Locate the cell with the specified text and output its [x, y] center coordinate. 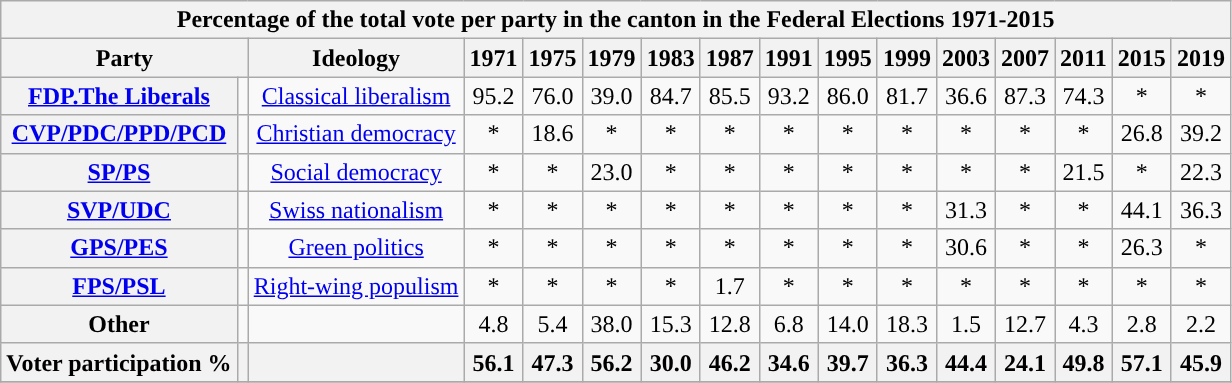
22.3 [1200, 172]
2.8 [1142, 324]
2019 [1200, 58]
12.8 [730, 324]
26.3 [1142, 248]
4.8 [494, 324]
FDP.The Liberals [119, 96]
SVP/UDC [119, 210]
2.2 [1200, 324]
6.8 [788, 324]
45.9 [1200, 362]
Swiss nationalism [356, 210]
1999 [906, 58]
1991 [788, 58]
34.6 [788, 362]
18.6 [552, 134]
21.5 [1084, 172]
Other [119, 324]
1979 [612, 58]
2015 [1142, 58]
44.1 [1142, 210]
Voter participation % [119, 362]
Green politics [356, 248]
12.7 [1026, 324]
38.0 [612, 324]
1975 [552, 58]
76.0 [552, 96]
2003 [966, 58]
1983 [670, 58]
CVP/PDC/PPD/PCD [119, 134]
26.8 [1142, 134]
1.7 [730, 286]
49.8 [1084, 362]
57.1 [1142, 362]
56.2 [612, 362]
14.0 [848, 324]
87.3 [1026, 96]
47.3 [552, 362]
1995 [848, 58]
Social democracy [356, 172]
1987 [730, 58]
Classical liberalism [356, 96]
18.3 [906, 324]
56.1 [494, 362]
FPS/PSL [119, 286]
85.5 [730, 96]
39.7 [848, 362]
1.5 [966, 324]
30.6 [966, 248]
23.0 [612, 172]
2007 [1026, 58]
31.3 [966, 210]
1971 [494, 58]
2011 [1084, 58]
46.2 [730, 362]
44.4 [966, 362]
SP/PS [119, 172]
39.0 [612, 96]
93.2 [788, 96]
95.2 [494, 96]
15.3 [670, 324]
4.3 [1084, 324]
81.7 [906, 96]
GPS/PES [119, 248]
86.0 [848, 96]
30.0 [670, 362]
39.2 [1200, 134]
84.7 [670, 96]
Party [124, 58]
24.1 [1026, 362]
Percentage of the total vote per party in the canton in the Federal Elections 1971-2015 [616, 20]
74.3 [1084, 96]
36.6 [966, 96]
Ideology [356, 58]
5.4 [552, 324]
Right-wing populism [356, 286]
Christian democracy [356, 134]
